Extract the [X, Y] coordinate from the center of the cell holding the provided text.  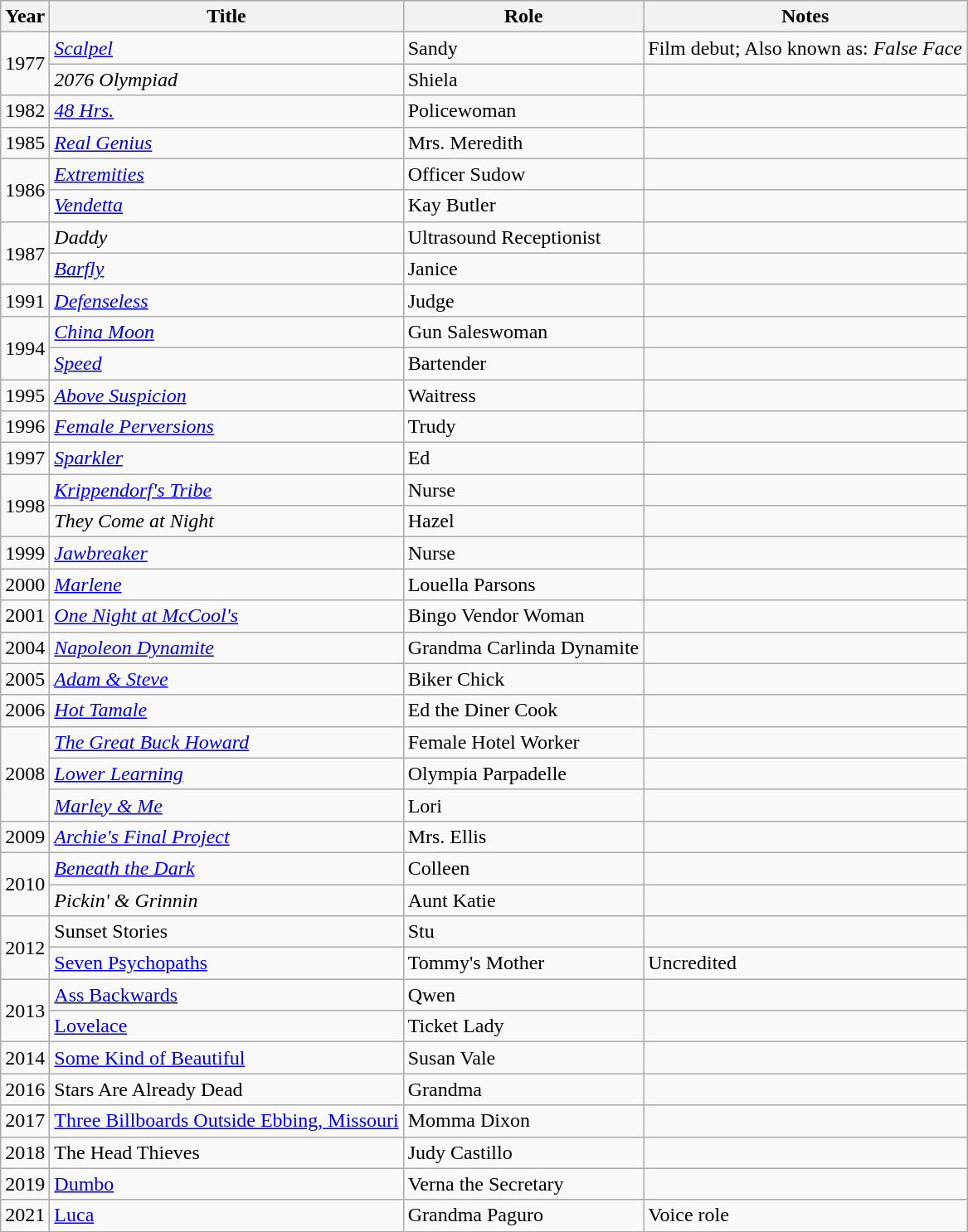
Shiela [523, 80]
Year [25, 17]
One Night at McCool's [226, 616]
Female Perversions [226, 427]
Extremities [226, 174]
Bingo Vendor Woman [523, 616]
Waitress [523, 395]
2006 [25, 711]
1977 [25, 64]
Ed the Diner Cook [523, 711]
Sparkler [226, 458]
Voice role [805, 1215]
Vendetta [226, 206]
Susan Vale [523, 1058]
Gun Saleswoman [523, 332]
Tommy's Mother [523, 963]
Archie's Final Project [226, 837]
Judy Castillo [523, 1152]
2000 [25, 584]
Ticket Lady [523, 1026]
2010 [25, 884]
Krippendorf's Tribe [226, 490]
1997 [25, 458]
1985 [25, 143]
Role [523, 17]
Defenseless [226, 300]
China Moon [226, 332]
Grandma Paguro [523, 1215]
Officer Sudow [523, 174]
Qwen [523, 995]
Marley & Me [226, 805]
1998 [25, 506]
Judge [523, 300]
2018 [25, 1152]
Title [226, 17]
Jawbreaker [226, 553]
2012 [25, 948]
1996 [25, 427]
Grandma Carlinda Dynamite [523, 648]
1987 [25, 253]
2009 [25, 837]
The Great Buck Howard [226, 742]
Verna the Secretary [523, 1184]
Film debut; Also known as: False Face [805, 48]
Hazel [523, 521]
Some Kind of Beautiful [226, 1058]
Dumbo [226, 1184]
Ass Backwards [226, 995]
Biker Chick [523, 679]
Grandma [523, 1089]
1995 [25, 395]
Lower Learning [226, 774]
1994 [25, 347]
2014 [25, 1058]
Trudy [523, 427]
Aunt Katie [523, 900]
Scalpel [226, 48]
Adam & Steve [226, 679]
Colleen [523, 868]
Marlene [226, 584]
Barfly [226, 269]
Louella Parsons [523, 584]
48 Hrs. [226, 111]
Kay Butler [523, 206]
1982 [25, 111]
Policewoman [523, 111]
Napoleon Dynamite [226, 648]
2005 [25, 679]
They Come at Night [226, 521]
Janice [523, 269]
2001 [25, 616]
Seven Psychopaths [226, 963]
Notes [805, 17]
Sandy [523, 48]
2017 [25, 1121]
Lori [523, 805]
Real Genius [226, 143]
Uncredited [805, 963]
Bartender [523, 363]
Female Hotel Worker [523, 742]
Lovelace [226, 1026]
Ed [523, 458]
1986 [25, 190]
Hot Tamale [226, 711]
Ultrasound Receptionist [523, 237]
Three Billboards Outside Ebbing, Missouri [226, 1121]
Pickin' & Grinnin [226, 900]
2004 [25, 648]
2076 Olympiad [226, 80]
2021 [25, 1215]
Beneath the Dark [226, 868]
Momma Dixon [523, 1121]
Stars Are Already Dead [226, 1089]
2019 [25, 1184]
1991 [25, 300]
Mrs. Meredith [523, 143]
Luca [226, 1215]
Daddy [226, 237]
The Head Thieves [226, 1152]
Sunset Stories [226, 932]
Speed [226, 363]
Olympia Parpadelle [523, 774]
Mrs. Ellis [523, 837]
2016 [25, 1089]
Stu [523, 932]
2013 [25, 1011]
2008 [25, 774]
1999 [25, 553]
Above Suspicion [226, 395]
